Pinpoint the cell where the given text exists, returning its (X, Y) midpoint coordinate. 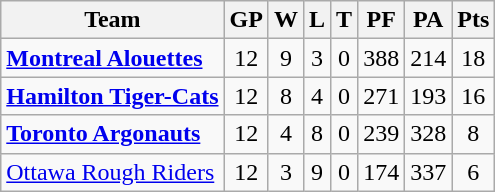
Team (112, 20)
Ottawa Rough Riders (112, 172)
PA (428, 20)
6 (474, 172)
388 (382, 58)
328 (428, 134)
214 (428, 58)
T (344, 20)
239 (382, 134)
174 (382, 172)
L (316, 20)
Toronto Argonauts (112, 134)
W (286, 20)
GP (246, 20)
337 (428, 172)
271 (382, 96)
Montreal Alouettes (112, 58)
18 (474, 58)
PF (382, 20)
16 (474, 96)
193 (428, 96)
Hamilton Tiger-Cats (112, 96)
Pts (474, 20)
